Pinpoint the cell where the given text exists, returning its (X, Y) midpoint coordinate. 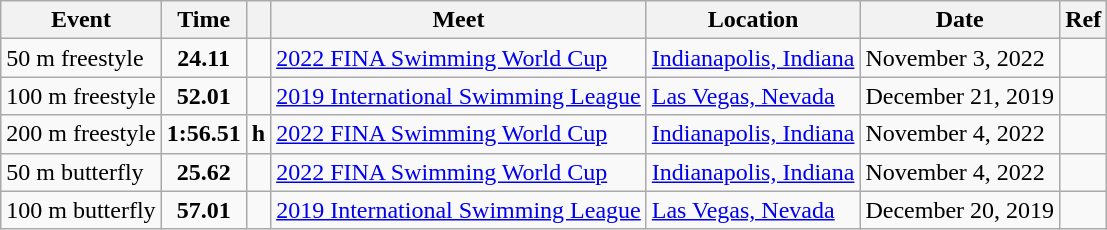
December 21, 2019 (960, 96)
Time (204, 20)
50 m butterfly (81, 172)
Location (753, 20)
52.01 (204, 96)
Event (81, 20)
24.11 (204, 58)
Date (960, 20)
1:56.51 (204, 134)
100 m butterfly (81, 210)
57.01 (204, 210)
Meet (459, 20)
December 20, 2019 (960, 210)
h (258, 134)
Ref (1084, 20)
25.62 (204, 172)
200 m freestyle (81, 134)
50 m freestyle (81, 58)
100 m freestyle (81, 96)
November 3, 2022 (960, 58)
